Determine the [x, y] coordinate at the center of the cell enclosing the given text.  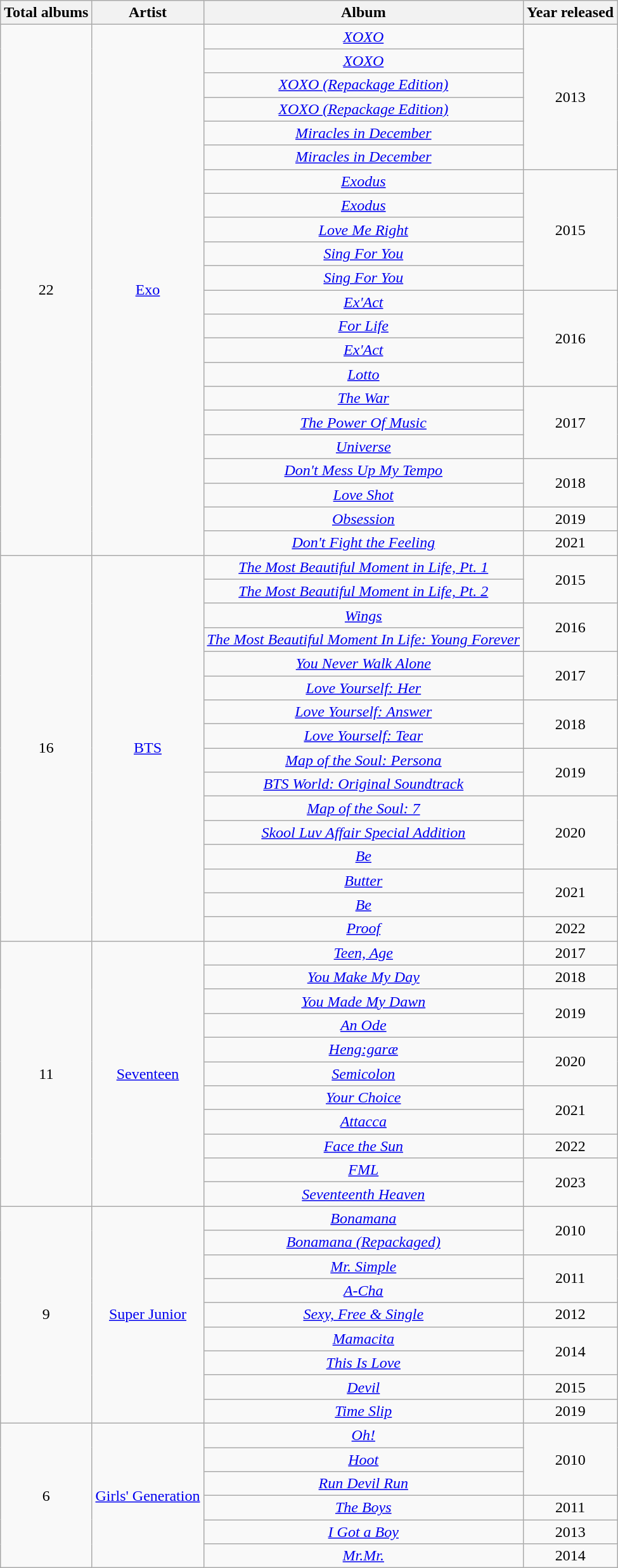
Love Yourself: Her [364, 687]
Obsession [364, 519]
Lotto [364, 374]
Mr.Mr. [364, 1556]
Love Shot [364, 495]
You Made My Dawn [364, 1001]
22 [46, 290]
A-Cha [364, 1291]
Love Yourself: Tear [364, 736]
Your Choice [364, 1098]
Seventeenth Heaven [364, 1194]
16 [46, 748]
Universe [364, 447]
For Life [364, 326]
The Most Beautiful Moment in Life, Pt. 2 [364, 591]
Year released [570, 13]
Don't Mess Up My Tempo [364, 471]
Bonamana [364, 1218]
Attacca [364, 1122]
The Boys [364, 1508]
Time Slip [364, 1411]
Mr. Simple [364, 1266]
The Most Beautiful Moment In Life: Young Forever [364, 639]
The Power Of Music [364, 423]
Exo [148, 290]
Teen, Age [364, 953]
Wings [364, 615]
Face the Sun [364, 1146]
Artist [148, 13]
Map of the Soul: 7 [364, 808]
11 [46, 1073]
Don't Fight the Feeling [364, 543]
9 [46, 1315]
Seventeen [148, 1073]
The War [364, 398]
Proof [364, 929]
Oh! [364, 1435]
Devil [364, 1387]
Bonamana (Repackaged) [364, 1242]
BTS World: Original Soundtrack [364, 784]
This Is Love [364, 1363]
2023 [570, 1182]
The Most Beautiful Moment in Life, Pt. 1 [364, 567]
Album [364, 13]
Hoot [364, 1459]
FML [364, 1170]
You Never Walk Alone [364, 663]
Girls' Generation [148, 1495]
Semicolon [364, 1074]
Sexy, Free & Single [364, 1315]
2012 [570, 1315]
Skool Luv Affair Special Addition [364, 832]
Heng:garæ [364, 1049]
Run Devil Run [364, 1484]
Total albums [46, 13]
Mamacita [364, 1339]
BTS [148, 748]
Map of the Soul: Persona [364, 760]
Love Yourself: Answer [364, 712]
An Ode [364, 1025]
Butter [364, 881]
Super Junior [148, 1315]
I Got a Boy [364, 1532]
You Make My Day [364, 977]
Love Me Right [364, 229]
6 [46, 1495]
